From the cell containing the given text, extract its center point as (x, y) coordinate. 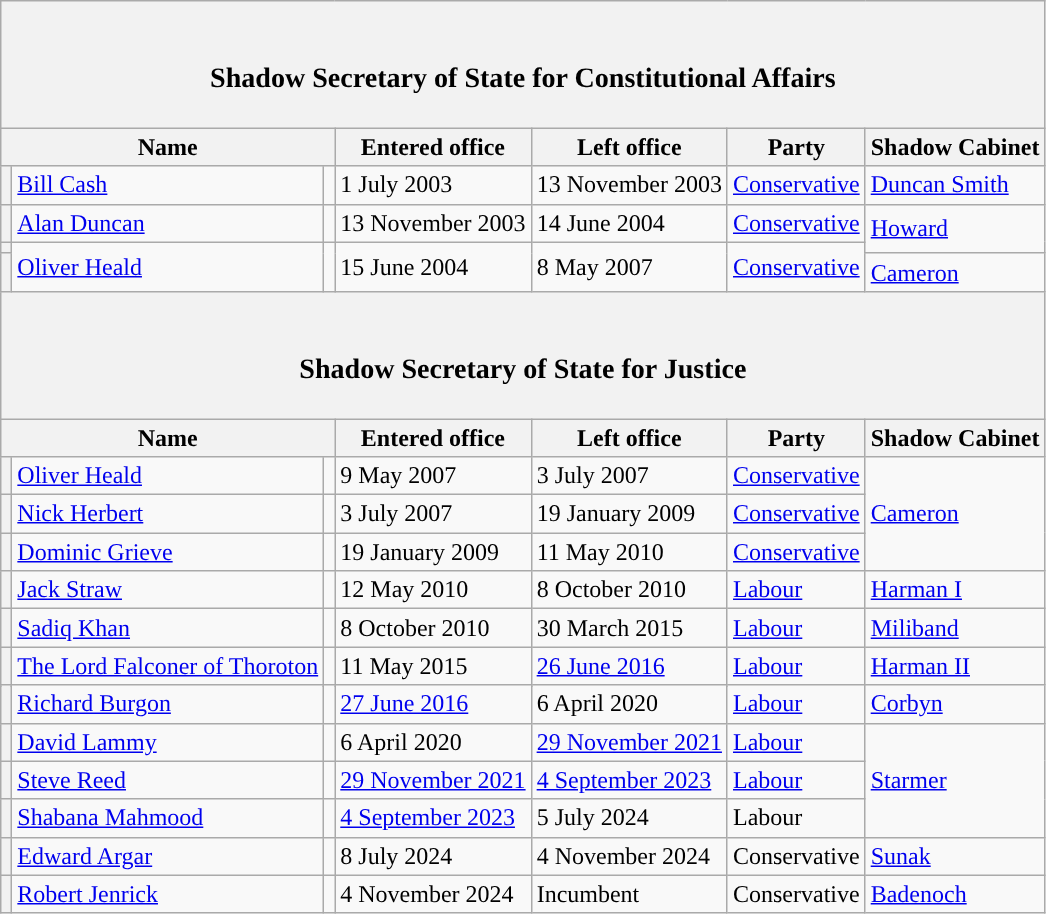
Robert Jenrick (168, 894)
5 July 2024 (629, 818)
Sunak (955, 856)
Corbyn (955, 704)
Dominic Grieve (168, 552)
26 June 2016 (629, 666)
Shabana Mahmood (168, 818)
Shadow Secretary of State for Justice (523, 354)
The Lord Falconer of Thoroton (168, 666)
Badenoch (955, 894)
9 May 2007 (433, 476)
Howard (955, 228)
8 July 2024 (433, 856)
Richard Burgon (168, 704)
Alan Duncan (168, 223)
Edward Argar (168, 856)
27 June 2016 (433, 704)
15 June 2004 (433, 266)
14 June 2004 (629, 223)
Harman II (955, 666)
David Lammy (168, 742)
Steve Reed (168, 780)
11 May 2015 (433, 666)
8 May 2007 (629, 266)
11 May 2010 (629, 552)
Starmer (955, 780)
Duncan Smith (955, 185)
30 March 2015 (629, 628)
Incumbent (629, 894)
Harman I (955, 590)
Sadiq Khan (168, 628)
Nick Herbert (168, 514)
Shadow Secretary of State for Constitutional Affairs (523, 64)
Jack Straw (168, 590)
12 May 2010 (433, 590)
Bill Cash (168, 185)
Miliband (955, 628)
1 July 2003 (433, 185)
